Return the [x, y] coordinate for the center point of the cell that contains the specified text.  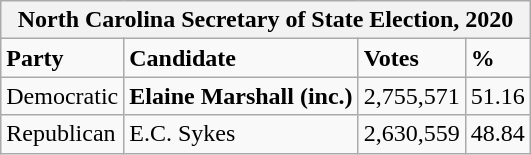
Democratic [62, 96]
Elaine Marshall (inc.) [241, 96]
Party [62, 58]
Candidate [241, 58]
Republican [62, 134]
48.84 [498, 134]
2,755,571 [412, 96]
% [498, 58]
Votes [412, 58]
2,630,559 [412, 134]
51.16 [498, 96]
North Carolina Secretary of State Election, 2020 [266, 20]
E.C. Sykes [241, 134]
